Output the [x, y] coordinate of the center of the cell containing the given text.  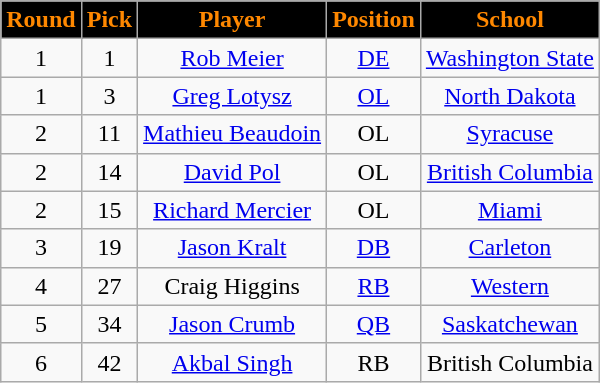
Akbal Singh [232, 362]
Miami [510, 210]
Richard Mercier [232, 210]
Syracuse [510, 134]
15 [109, 210]
34 [109, 324]
19 [109, 248]
Saskatchewan [510, 324]
QB [374, 324]
Mathieu Beaudoin [232, 134]
6 [41, 362]
42 [109, 362]
DB [374, 248]
Washington State [510, 58]
DE [374, 58]
14 [109, 172]
School [510, 20]
Pick [109, 20]
Jason Crumb [232, 324]
4 [41, 286]
Carleton [510, 248]
11 [109, 134]
Player [232, 20]
Craig Higgins [232, 286]
Greg Lotysz [232, 96]
North Dakota [510, 96]
Western [510, 286]
Jason Kralt [232, 248]
Position [374, 20]
Rob Meier [232, 58]
Round [41, 20]
David Pol [232, 172]
27 [109, 286]
5 [41, 324]
